Extract the [X, Y] coordinate from the center of the cell holding the provided text.  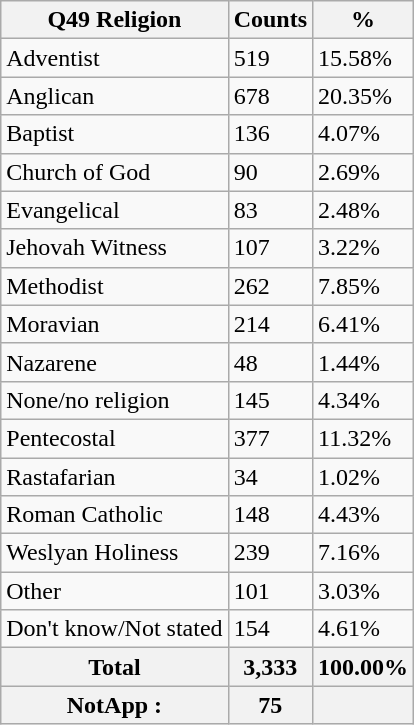
20.35% [364, 96]
11.32% [364, 438]
145 [270, 400]
Evangelical [114, 210]
136 [270, 134]
3.03% [364, 591]
Jehovah Witness [114, 248]
Moravian [114, 324]
% [364, 20]
262 [270, 286]
Other [114, 591]
678 [270, 96]
Rastafarian [114, 477]
Weslyan Holiness [114, 553]
Baptist [114, 134]
214 [270, 324]
6.41% [364, 324]
4.43% [364, 515]
3,333 [270, 667]
Church of God [114, 172]
519 [270, 58]
NotApp : [114, 705]
48 [270, 362]
Pentecostal [114, 438]
Q49 Religion [114, 20]
Nazarene [114, 362]
Adventist [114, 58]
154 [270, 629]
4.61% [364, 629]
15.58% [364, 58]
75 [270, 705]
7.85% [364, 286]
83 [270, 210]
Total [114, 667]
239 [270, 553]
4.34% [364, 400]
377 [270, 438]
Anglican [114, 96]
100.00% [364, 667]
4.07% [364, 134]
Don't know/Not stated [114, 629]
None/no religion [114, 400]
101 [270, 591]
1.44% [364, 362]
7.16% [364, 553]
3.22% [364, 248]
2.48% [364, 210]
148 [270, 515]
Roman Catholic [114, 515]
1.02% [364, 477]
107 [270, 248]
34 [270, 477]
90 [270, 172]
Counts [270, 20]
Methodist [114, 286]
2.69% [364, 172]
